Provide the [X, Y] coordinate of the cell's center where the given text is located.  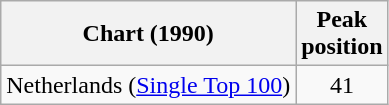
Chart (1990) [148, 34]
Peakposition [342, 34]
41 [342, 85]
Netherlands (Single Top 100) [148, 85]
